Extract the (X, Y) coordinate from the center of the cell holding the provided text.  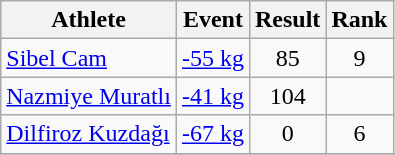
-41 kg (212, 96)
-67 kg (212, 134)
6 (360, 134)
Event (212, 20)
Dilfiroz Kuzdağı (89, 134)
Nazmiye Muratlı (89, 96)
9 (360, 58)
85 (287, 58)
104 (287, 96)
0 (287, 134)
Sibel Cam (89, 58)
-55 kg (212, 58)
Athlete (89, 20)
Result (287, 20)
Rank (360, 20)
